For the text-containing cell, return its midpoint in (X, Y) coordinate format. 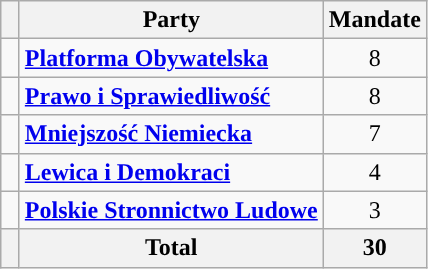
Prawo i Sprawiedliwość (171, 96)
Mniejszość Niemiecka (171, 134)
Party (171, 20)
Total (171, 248)
3 (374, 210)
30 (374, 248)
Platforma Obywatelska (171, 58)
Polskie Stronnictwo Ludowe (171, 210)
4 (374, 172)
Mandate (374, 20)
Lewica i Demokraci (171, 172)
7 (374, 134)
